For the text-containing cell, return its midpoint in (x, y) coordinate format. 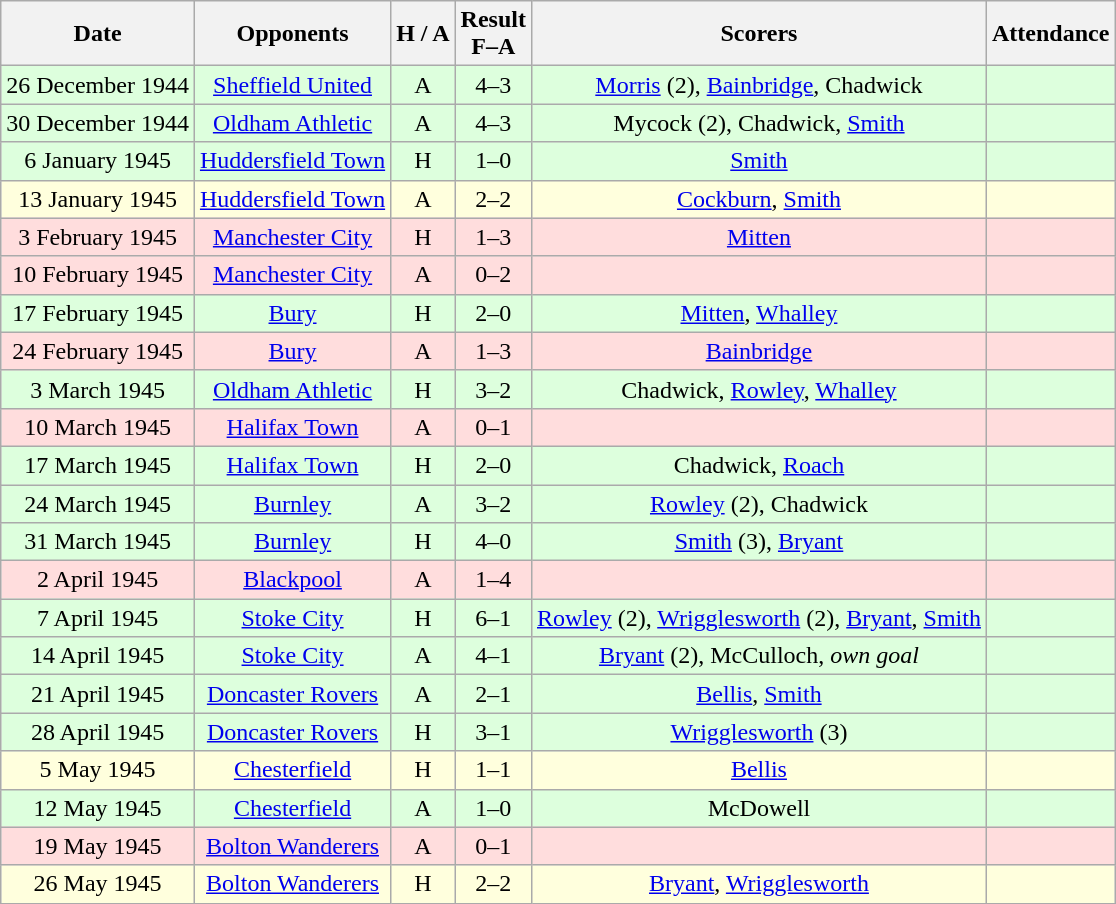
1–4 (493, 580)
31 March 1945 (98, 542)
1–1 (493, 770)
Date (98, 34)
2 April 1945 (98, 580)
6–1 (493, 618)
Opponents (292, 34)
24 March 1945 (98, 503)
Wrigglesworth (3) (758, 732)
30 December 1944 (98, 123)
Chadwick, Rowley, Whalley (758, 389)
12 May 1945 (98, 808)
Smith (758, 161)
Bryant, Wrigglesworth (758, 884)
28 April 1945 (98, 732)
Sheffield United (292, 85)
Smith (3), Bryant (758, 542)
Morris (2), Bainbridge, Chadwick (758, 85)
26 May 1945 (98, 884)
Attendance (1050, 34)
10 February 1945 (98, 275)
H / A (423, 34)
Bellis (758, 770)
Scorers (758, 34)
3 February 1945 (98, 237)
Chadwick, Roach (758, 465)
13 January 1945 (98, 199)
21 April 1945 (98, 694)
7 April 1945 (98, 618)
2–1 (493, 694)
10 March 1945 (98, 427)
Mitten, Whalley (758, 313)
3–1 (493, 732)
Mitten (758, 237)
Cockburn, Smith (758, 199)
14 April 1945 (98, 656)
3 March 1945 (98, 389)
Blackpool (292, 580)
6 January 1945 (98, 161)
Rowley (2), Wrigglesworth (2), Bryant, Smith (758, 618)
Mycock (2), Chadwick, Smith (758, 123)
5 May 1945 (98, 770)
17 March 1945 (98, 465)
0–2 (493, 275)
McDowell (758, 808)
26 December 1944 (98, 85)
Bryant (2), McCulloch, own goal (758, 656)
Rowley (2), Chadwick (758, 503)
24 February 1945 (98, 351)
4–1 (493, 656)
19 May 1945 (98, 846)
Bainbridge (758, 351)
ResultF–A (493, 34)
4–0 (493, 542)
Bellis, Smith (758, 694)
17 February 1945 (98, 313)
